Pinpoint the cell where the given text exists, returning its (x, y) midpoint coordinate. 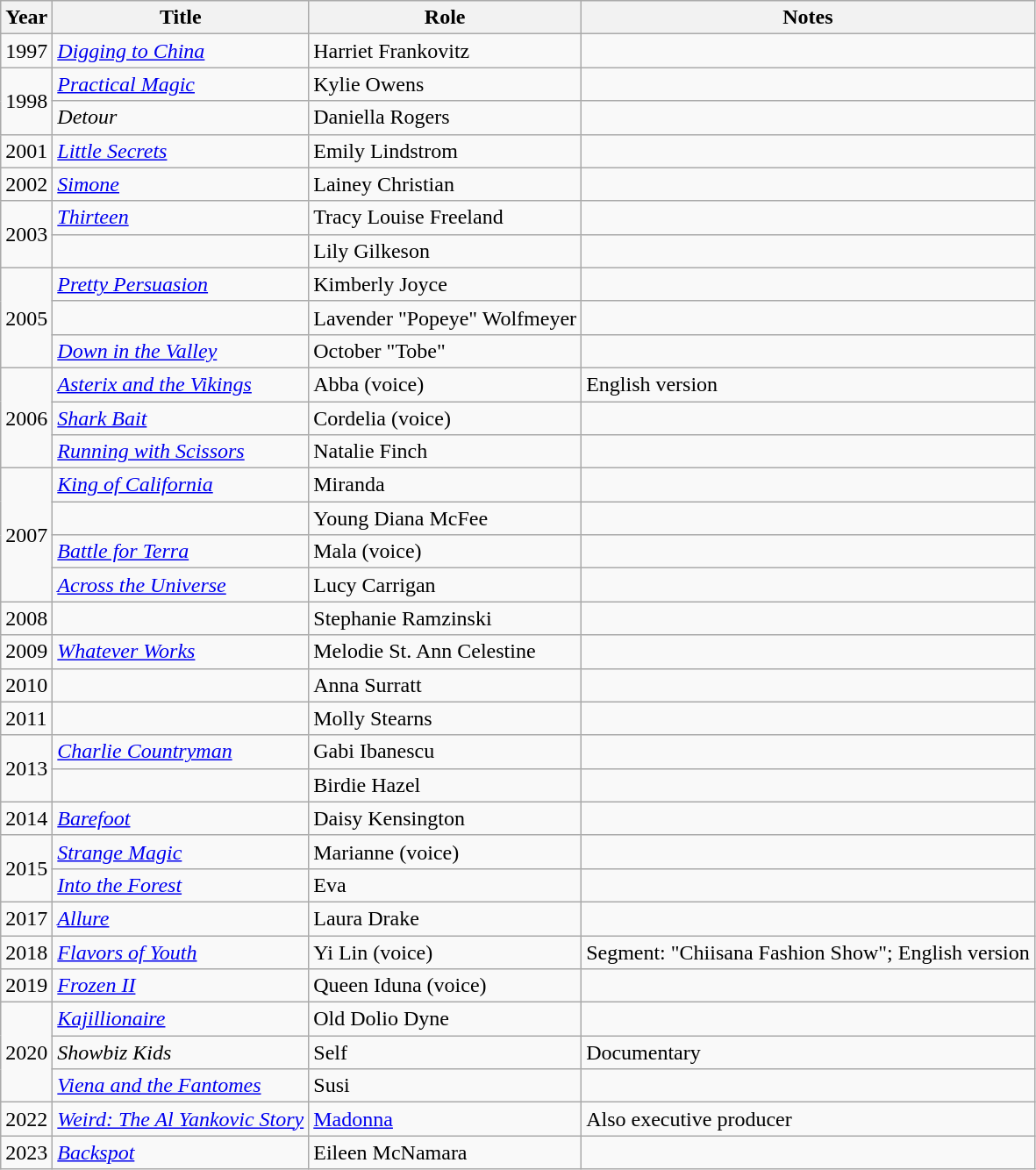
2001 (26, 151)
Little Secrets (181, 151)
Battle for Terra (181, 552)
Showbiz Kids (181, 1052)
2008 (26, 618)
Year (26, 18)
Lainey Christian (446, 184)
Whatever Works (181, 652)
Old Dolio Dyne (446, 1019)
Practical Magic (181, 84)
October "Tobe" (446, 351)
2019 (26, 986)
Role (446, 18)
King of California (181, 485)
Harriet Frankovitz (446, 51)
Susi (446, 1086)
Strange Magic (181, 852)
Laura Drake (446, 918)
2002 (26, 184)
Across the Universe (181, 585)
Queen Iduna (voice) (446, 986)
2023 (26, 1152)
Segment: "Chiisana Fashion Show"; English version (809, 952)
Kimberly Joyce (446, 284)
Mala (voice) (446, 552)
Melodie St. Ann Celestine (446, 652)
2013 (26, 768)
Simone (181, 184)
Daisy Kensington (446, 818)
Yi Lin (voice) (446, 952)
Shark Bait (181, 418)
Thirteen (181, 218)
Daniella Rogers (446, 118)
Molly Stearns (446, 718)
Anna Surratt (446, 685)
Title (181, 18)
Abba (voice) (446, 384)
Kylie Owens (446, 84)
Also executive producer (809, 1119)
Marianne (voice) (446, 852)
Barefoot (181, 818)
Down in the Valley (181, 351)
2011 (26, 718)
Documentary (809, 1052)
2003 (26, 234)
Frozen II (181, 986)
2017 (26, 918)
1998 (26, 101)
Weird: The Al Yankovic Story (181, 1119)
Eva (446, 885)
Emily Lindstrom (446, 151)
Eileen McNamara (446, 1152)
2015 (26, 868)
Lavender "Popeye" Wolfmeyer (446, 317)
Detour (181, 118)
2020 (26, 1052)
Allure (181, 918)
2009 (26, 652)
2018 (26, 952)
Digging to China (181, 51)
Viena and the Fantomes (181, 1086)
Natalie Finch (446, 452)
Young Diana McFee (446, 518)
Notes (809, 18)
Backspot (181, 1152)
Lily Gilkeson (446, 251)
English version (809, 384)
Stephanie Ramzinski (446, 618)
Birdie Hazel (446, 785)
1997 (26, 51)
Running with Scissors (181, 452)
Gabi Ibanescu (446, 752)
2005 (26, 317)
Madonna (446, 1119)
Asterix and the Vikings (181, 384)
Kajillionaire (181, 1019)
Cordelia (voice) (446, 418)
Pretty Persuasion (181, 284)
2007 (26, 535)
2014 (26, 818)
2006 (26, 417)
Into the Forest (181, 885)
Miranda (446, 485)
Lucy Carrigan (446, 585)
2010 (26, 685)
Charlie Countryman (181, 752)
Flavors of Youth (181, 952)
Tracy Louise Freeland (446, 218)
2022 (26, 1119)
Self (446, 1052)
